Locate the cell with the specified text and output its [X, Y] center coordinate. 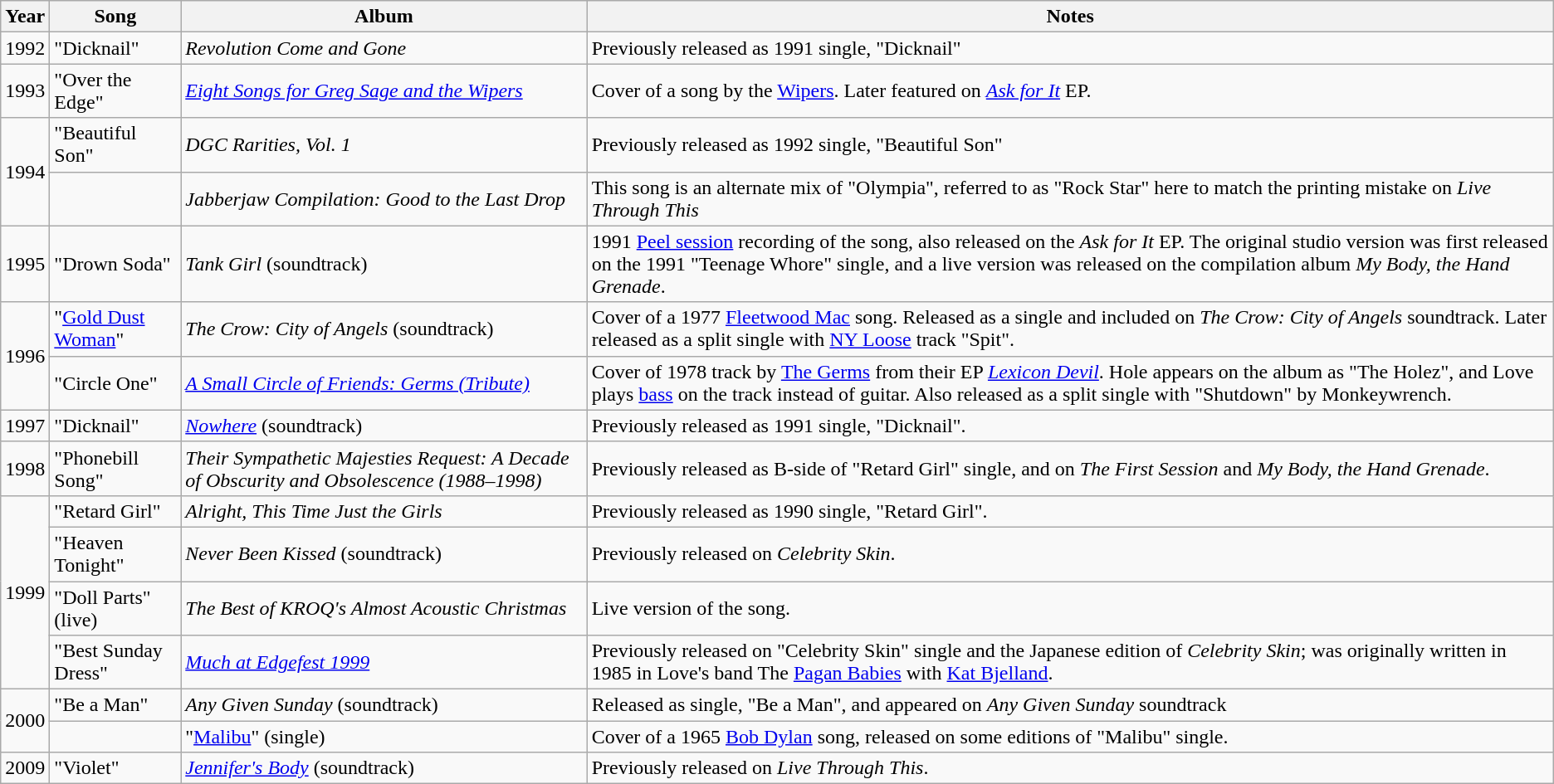
"Be a Man" [115, 705]
1992 [25, 48]
Much at Edgefest 1999 [384, 662]
Cover of a song by the Wipers. Later featured on Ask for It EP. [1070, 91]
"Drown Soda" [115, 264]
Tank Girl (soundtrack) [384, 264]
Released as single, "Be a Man", and appeared on Any Given Sunday soundtrack [1070, 705]
The Crow: City of Angels (soundtrack) [384, 329]
Live version of the song. [1070, 607]
1999 [25, 592]
"Phonebill Song" [115, 468]
Jabberjaw Compilation: Good to the Last Drop [384, 199]
1994 [25, 172]
"Beautiful Son" [115, 144]
"Retard Girl" [115, 511]
"Best Sunday Dress" [115, 662]
Alright, This Time Just the Girls [384, 511]
"Violet" [115, 768]
Revolution Come and Gone [384, 48]
Their Sympathetic Majesties Request: A Decade of Obscurity and Obsolescence (1988–1998) [384, 468]
"Gold Dust Woman" [115, 329]
Previously released as 1991 single, "Dicknail" [1070, 48]
Previously released as B-side of "Retard Girl" single, and on The First Session and My Body, the Hand Grenade. [1070, 468]
Previously released on Celebrity Skin. [1070, 554]
Year [25, 17]
Previously released as 1991 single, "Dicknail". [1070, 426]
"Malibu" (single) [384, 737]
"Heaven Tonight" [115, 554]
"Doll Parts" (live) [115, 607]
1995 [25, 264]
Previously released as 1990 single, "Retard Girl". [1070, 511]
Any Given Sunday (soundtrack) [384, 705]
Eight Songs for Greg Sage and the Wipers [384, 91]
Cover of a 1965 Bob Dylan song, released on some editions of "Malibu" single. [1070, 737]
2009 [25, 768]
"Circle One" [115, 383]
2000 [25, 721]
1997 [25, 426]
The Best of KROQ's Almost Acoustic Christmas [384, 607]
Previously released as 1992 single, "Beautiful Son" [1070, 144]
1993 [25, 91]
A Small Circle of Friends: Germs (Tribute) [384, 383]
Previously released on Live Through This. [1070, 768]
Song [115, 17]
Nowhere (soundtrack) [384, 426]
1996 [25, 356]
Jennifer's Body (soundtrack) [384, 768]
"Over the Edge" [115, 91]
This song is an alternate mix of "Olympia", referred to as "Rock Star" here to match the printing mistake on Live Through This [1070, 199]
Notes [1070, 17]
1998 [25, 468]
Album [384, 17]
Never Been Kissed (soundtrack) [384, 554]
DGC Rarities, Vol. 1 [384, 144]
